Scan for the cell matching the given text and deliver its [X, Y] coordinate at center. 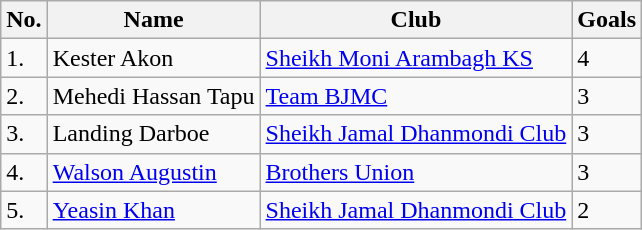
Club [416, 20]
4 [607, 58]
1. [24, 58]
Yeasin Khan [154, 210]
No. [24, 20]
4. [24, 172]
Kester Akon [154, 58]
2 [607, 210]
2. [24, 96]
3. [24, 134]
Sheikh Moni Arambagh KS [416, 58]
Name [154, 20]
Brothers Union [416, 172]
Landing Darboe [154, 134]
5. [24, 210]
Walson Augustin [154, 172]
Team BJMC [416, 96]
Goals [607, 20]
Mehedi Hassan Tapu [154, 96]
